Output the [X, Y] coordinate of the center of the cell containing the given text.  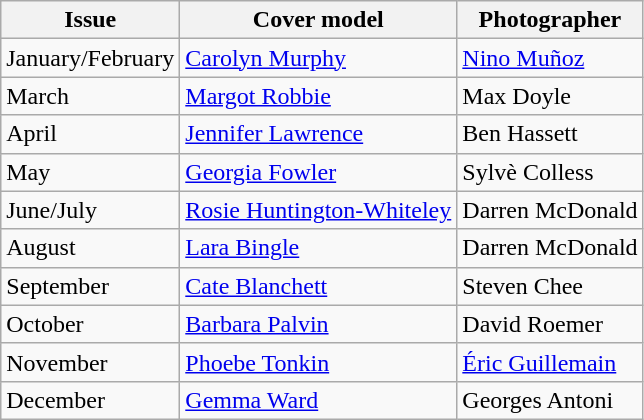
Cover model [318, 20]
Steven Chee [550, 286]
April [90, 134]
Cate Blanchett [318, 286]
Gemma Ward [318, 400]
Barbara Palvin [318, 324]
October [90, 324]
Carolyn Murphy [318, 58]
June/July [90, 210]
March [90, 96]
January/February [90, 58]
Georgia Fowler [318, 172]
David Roemer [550, 324]
Nino Muñoz [550, 58]
Photographer [550, 20]
Phoebe Tonkin [318, 362]
Margot Robbie [318, 96]
Rosie Huntington-Whiteley [318, 210]
Georges Antoni [550, 400]
September [90, 286]
May [90, 172]
August [90, 248]
Lara Bingle [318, 248]
Sylvè Colless [550, 172]
Max Doyle [550, 96]
December [90, 400]
Issue [90, 20]
November [90, 362]
Éric Guillemain [550, 362]
Ben Hassett [550, 134]
Jennifer Lawrence [318, 134]
